Extract the [x, y] coordinate from the center of the cell holding the provided text.  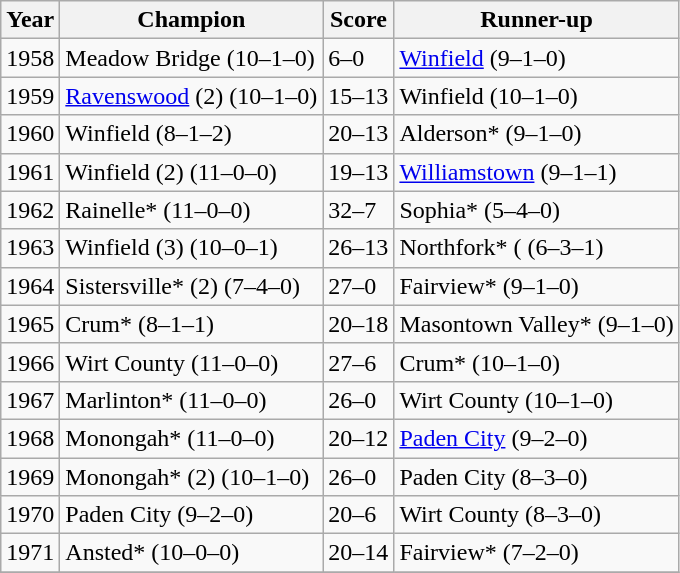
1968 [30, 438]
Wirt County (11–0–0) [192, 362]
32–7 [358, 210]
Paden City (8–3–0) [536, 477]
1960 [30, 134]
27–0 [358, 286]
20–18 [358, 324]
Marlinton* (11–0–0) [192, 400]
Champion [192, 20]
1962 [30, 210]
Ravenswood (2) (10–1–0) [192, 96]
Alderson* (9–1–0) [536, 134]
Sistersville* (2) (7–4–0) [192, 286]
1958 [30, 58]
6–0 [358, 58]
1969 [30, 477]
Wirt County (8–3–0) [536, 515]
15–13 [358, 96]
20–6 [358, 515]
26–13 [358, 248]
Monongah* (11–0–0) [192, 438]
1965 [30, 324]
Sophia* (5–4–0) [536, 210]
Masontown Valley* (9–1–0) [536, 324]
Crum* (10–1–0) [536, 362]
Winfield (3) (10–0–1) [192, 248]
Fairview* (9–1–0) [536, 286]
1959 [30, 96]
Score [358, 20]
Williamstown (9–1–1) [536, 172]
Monongah* (2) (10–1–0) [192, 477]
Crum* (8–1–1) [192, 324]
Winfield (2) (11–0–0) [192, 172]
Winfield (8–1–2) [192, 134]
1961 [30, 172]
1966 [30, 362]
1964 [30, 286]
27–6 [358, 362]
19–13 [358, 172]
20–13 [358, 134]
Rainelle* (11–0–0) [192, 210]
1970 [30, 515]
Winfield (10–1–0) [536, 96]
20–14 [358, 553]
1971 [30, 553]
Fairview* (7–2–0) [536, 553]
Meadow Bridge (10–1–0) [192, 58]
Year [30, 20]
Winfield (9–1–0) [536, 58]
Ansted* (10–0–0) [192, 553]
20–12 [358, 438]
1963 [30, 248]
Wirt County (10–1–0) [536, 400]
Runner-up [536, 20]
Northfork* ( (6–3–1) [536, 248]
1967 [30, 400]
